Detect which cell encompasses the target text, then output its [x, y] center coordinate. 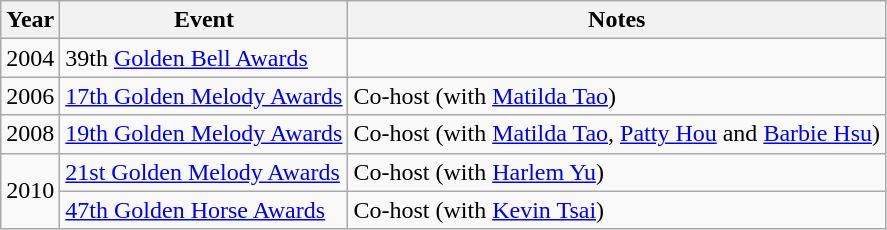
47th Golden Horse Awards [204, 210]
19th Golden Melody Awards [204, 134]
Co-host (with Matilda Tao, Patty Hou and Barbie Hsu) [617, 134]
Notes [617, 20]
39th Golden Bell Awards [204, 58]
2008 [30, 134]
2004 [30, 58]
Co-host (with Harlem Yu) [617, 172]
Co-host (with Kevin Tsai) [617, 210]
2006 [30, 96]
Co-host (with Matilda Tao) [617, 96]
Year [30, 20]
21st Golden Melody Awards [204, 172]
17th Golden Melody Awards [204, 96]
2010 [30, 191]
Event [204, 20]
